Extract the [X, Y] coordinate from the center of the cell holding the provided text.  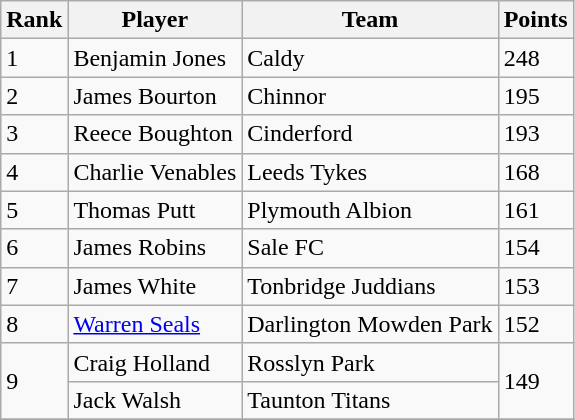
Leeds Tykes [370, 172]
Charlie Venables [155, 172]
248 [536, 58]
Caldy [370, 58]
James Bourton [155, 96]
4 [34, 172]
152 [536, 324]
9 [34, 381]
6 [34, 248]
5 [34, 210]
Darlington Mowden Park [370, 324]
8 [34, 324]
149 [536, 381]
Plymouth Albion [370, 210]
3 [34, 134]
Cinderford [370, 134]
Thomas Putt [155, 210]
193 [536, 134]
153 [536, 286]
2 [34, 96]
161 [536, 210]
James White [155, 286]
Craig Holland [155, 362]
154 [536, 248]
Reece Boughton [155, 134]
195 [536, 96]
Rosslyn Park [370, 362]
Warren Seals [155, 324]
7 [34, 286]
168 [536, 172]
Sale FC [370, 248]
Benjamin Jones [155, 58]
1 [34, 58]
Player [155, 20]
Chinnor [370, 96]
Points [536, 20]
James Robins [155, 248]
Team [370, 20]
Jack Walsh [155, 400]
Tonbridge Juddians [370, 286]
Rank [34, 20]
Taunton Titans [370, 400]
